Return the [x, y] coordinate for the center point of the cell that contains the specified text.  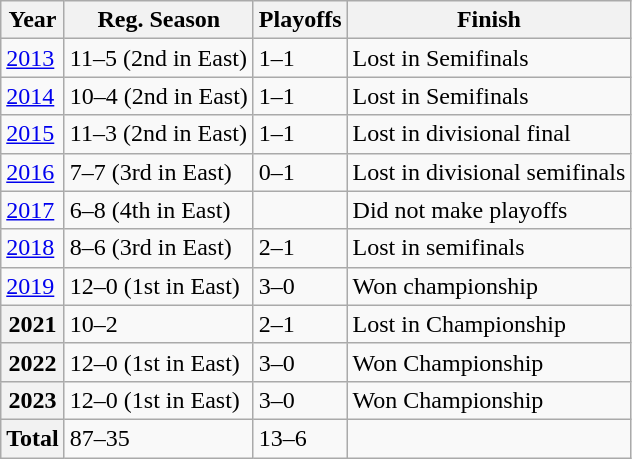
Lost in semifinals [489, 248]
Lost in Championship [489, 324]
2019 [33, 286]
11–3 (2nd in East) [158, 134]
8–6 (3rd in East) [158, 248]
2014 [33, 96]
Playoffs [300, 20]
2013 [33, 58]
11–5 (2nd in East) [158, 58]
2015 [33, 134]
Did not make playoffs [489, 210]
2018 [33, 248]
Won championship [489, 286]
87–35 [158, 438]
10–2 [158, 324]
2017 [33, 210]
2016 [33, 172]
2021 [33, 324]
7–7 (3rd in East) [158, 172]
13–6 [300, 438]
10–4 (2nd in East) [158, 96]
Finish [489, 20]
Lost in divisional final [489, 134]
2022 [33, 362]
Reg. Season [158, 20]
0–1 [300, 172]
Year [33, 20]
Lost in divisional semifinals [489, 172]
6–8 (4th in East) [158, 210]
2023 [33, 400]
Total [33, 438]
